Capture the cell that displays the provided text and extract its (X, Y) central coordinate. 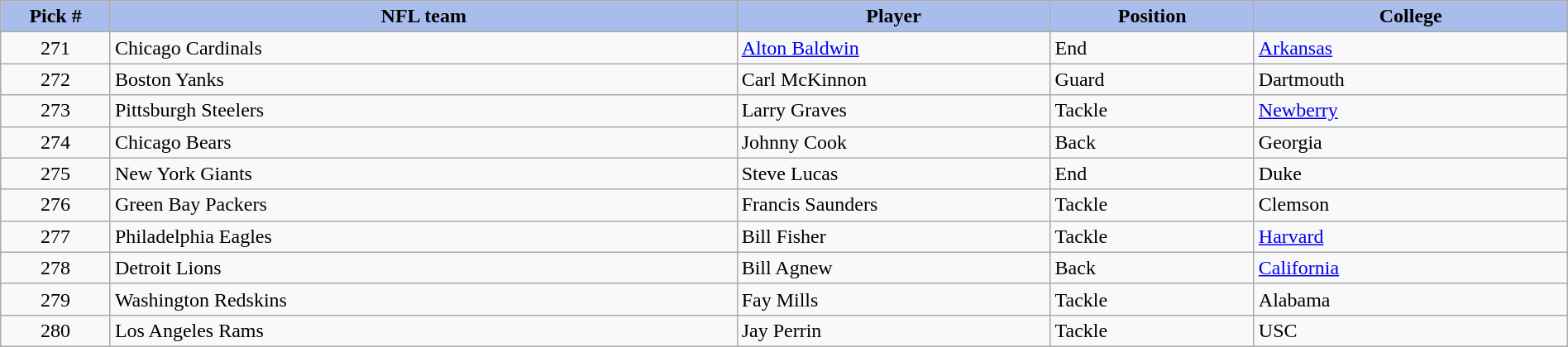
275 (56, 173)
Johnny Cook (893, 142)
Position (1152, 17)
Clemson (1411, 205)
Arkansas (1411, 48)
273 (56, 111)
Larry Graves (893, 111)
Player (893, 17)
New York Giants (423, 173)
Harvard (1411, 236)
Chicago Bears (423, 142)
California (1411, 268)
Francis Saunders (893, 205)
271 (56, 48)
Pick # (56, 17)
Dartmouth (1411, 79)
278 (56, 268)
Detroit Lions (423, 268)
Bill Agnew (893, 268)
280 (56, 330)
Fay Mills (893, 299)
279 (56, 299)
Duke (1411, 173)
College (1411, 17)
274 (56, 142)
Newberry (1411, 111)
272 (56, 79)
Guard (1152, 79)
NFL team (423, 17)
USC (1411, 330)
Alabama (1411, 299)
Alton Baldwin (893, 48)
Chicago Cardinals (423, 48)
Los Angeles Rams (423, 330)
Washington Redskins (423, 299)
Georgia (1411, 142)
Philadelphia Eagles (423, 236)
Pittsburgh Steelers (423, 111)
Carl McKinnon (893, 79)
277 (56, 236)
Boston Yanks (423, 79)
Jay Perrin (893, 330)
276 (56, 205)
Bill Fisher (893, 236)
Steve Lucas (893, 173)
Green Bay Packers (423, 205)
